Identify which cell holds the provided text, then report its [X, Y] central coordinate. 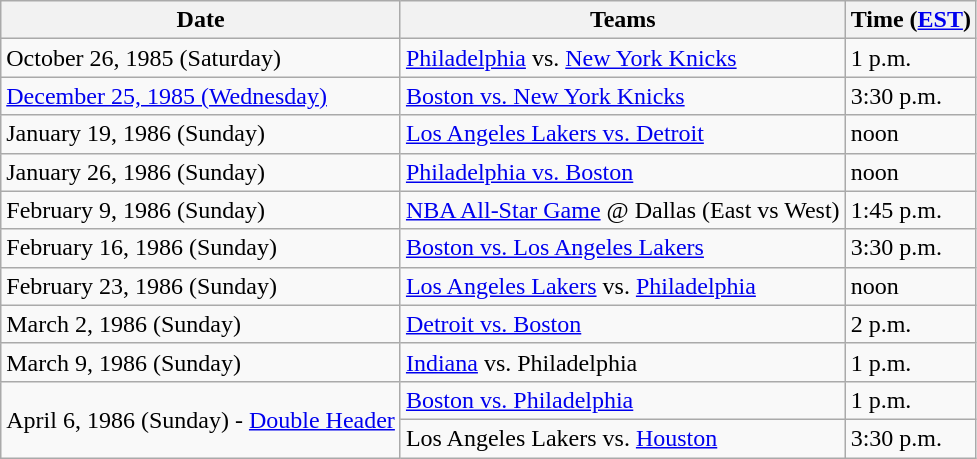
Time (EST) [910, 20]
March 2, 1986 (Sunday) [201, 324]
December 25, 1985 (Wednesday) [201, 96]
Boston vs. Los Angeles Lakers [622, 248]
2 p.m. [910, 324]
January 26, 1986 (Sunday) [201, 172]
April 6, 1986 (Sunday) - Double Header [201, 419]
March 9, 1986 (Sunday) [201, 362]
Teams [622, 20]
Indiana vs. Philadelphia [622, 362]
Date [201, 20]
Philadelphia vs. Boston [622, 172]
Boston vs. New York Knicks [622, 96]
Los Angeles Lakers vs. Houston [622, 438]
February 23, 1986 (Sunday) [201, 286]
October 26, 1985 (Saturday) [201, 58]
Los Angeles Lakers vs. Philadelphia [622, 286]
Philadelphia vs. New York Knicks [622, 58]
February 16, 1986 (Sunday) [201, 248]
Boston vs. Philadelphia [622, 400]
January 19, 1986 (Sunday) [201, 134]
1:45 p.m. [910, 210]
NBA All-Star Game @ Dallas (East vs West) [622, 210]
Los Angeles Lakers vs. Detroit [622, 134]
Detroit vs. Boston [622, 324]
February 9, 1986 (Sunday) [201, 210]
